Find where the given text appears and provide that cell's center as (X, Y) coordinate. 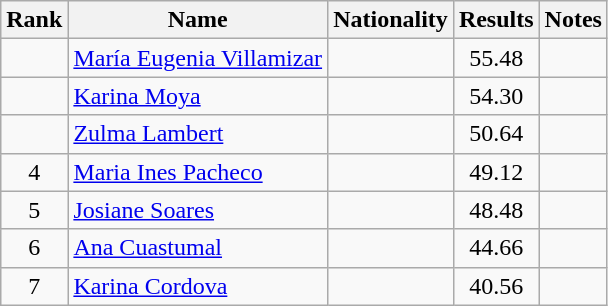
55.48 (496, 58)
Josiane Soares (198, 210)
Nationality (391, 20)
Ana Cuastumal (198, 248)
Maria Ines Pacheco (198, 172)
44.66 (496, 248)
Results (496, 20)
54.30 (496, 96)
49.12 (496, 172)
María Eugenia Villamizar (198, 58)
Zulma Lambert (198, 134)
Rank (34, 20)
4 (34, 172)
Karina Moya (198, 96)
7 (34, 286)
5 (34, 210)
Notes (573, 20)
Karina Cordova (198, 286)
48.48 (496, 210)
Name (198, 20)
50.64 (496, 134)
6 (34, 248)
40.56 (496, 286)
